For the text-containing cell, return its midpoint in [x, y] coordinate format. 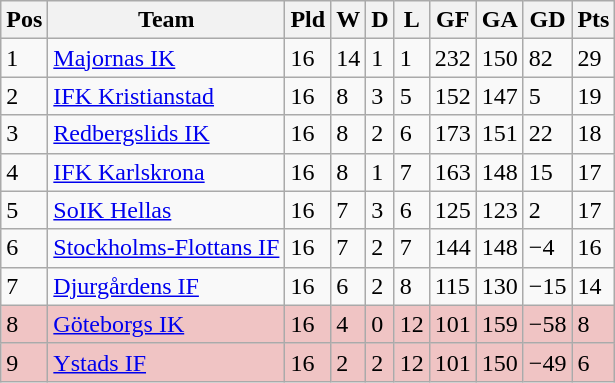
−58 [548, 324]
123 [500, 210]
IFK Karlskrona [166, 172]
115 [452, 286]
−4 [548, 248]
152 [452, 96]
82 [548, 58]
Team [166, 20]
130 [500, 286]
W [348, 20]
163 [452, 172]
Majornas IK [166, 58]
Pts [594, 20]
Pld [308, 20]
159 [500, 324]
Redbergslids IK [166, 134]
Stockholms-Flottans IF [166, 248]
L [412, 20]
Pos [24, 20]
GA [500, 20]
19 [594, 96]
GD [548, 20]
−49 [548, 362]
Ystads IF [166, 362]
Djurgårdens IF [166, 286]
151 [500, 134]
147 [500, 96]
Göteborgs IK [166, 324]
22 [548, 134]
144 [452, 248]
−15 [548, 286]
0 [380, 324]
125 [452, 210]
GF [452, 20]
IFK Kristianstad [166, 96]
29 [594, 58]
D [380, 20]
232 [452, 58]
9 [24, 362]
173 [452, 134]
SoIK Hellas [166, 210]
18 [594, 134]
15 [548, 172]
